Extract the [x, y] coordinate from the center of the cell holding the provided text.  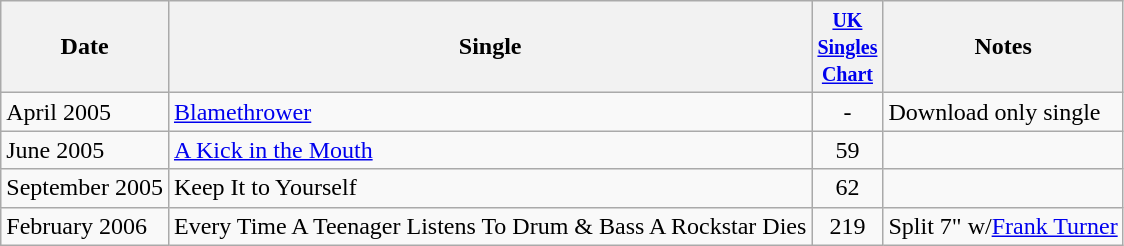
June 2005 [85, 150]
September 2005 [85, 188]
219 [848, 226]
59 [848, 150]
Download only single [1003, 112]
Split 7" w/Frank Turner [1003, 226]
Single [490, 47]
February 2006 [85, 226]
- [848, 112]
Every Time A Teenager Listens To Drum & Bass A Rockstar Dies [490, 226]
A Kick in the Mouth [490, 150]
Notes [1003, 47]
Date [85, 47]
Blamethrower [490, 112]
62 [848, 188]
Keep It to Yourself [490, 188]
UK Singles Chart [848, 47]
April 2005 [85, 112]
